Provide the (X, Y) coordinate of the cell's center where the given text is located.  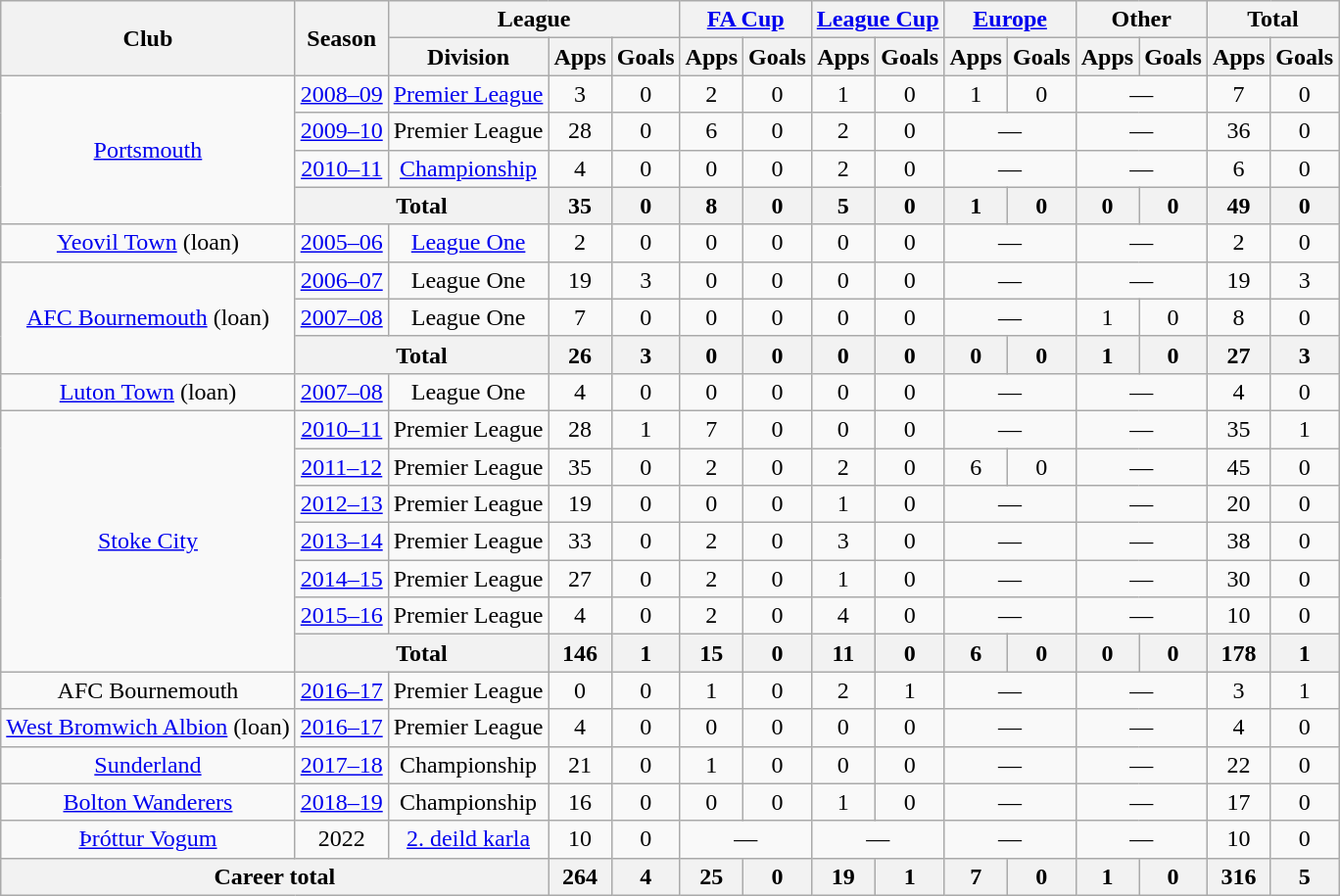
Bolton Wanderers (148, 802)
2008–09 (341, 94)
22 (1238, 765)
49 (1238, 206)
League Cup (878, 20)
Club (148, 38)
264 (580, 876)
178 (1238, 653)
38 (1238, 542)
2014–15 (341, 579)
FA Cup (745, 20)
Þróttur Vogum (148, 839)
2015–16 (341, 616)
Sunderland (148, 765)
20 (1238, 504)
33 (580, 542)
45 (1238, 467)
2022 (341, 839)
West Bromwich Albion (loan) (148, 728)
2006–07 (341, 280)
2. deild karla (468, 839)
11 (842, 653)
146 (580, 653)
26 (580, 354)
17 (1238, 802)
2011–12 (341, 467)
Other (1141, 20)
Yeovil Town (loan) (148, 243)
36 (1238, 131)
Luton Town (loan) (148, 392)
25 (711, 876)
Europe (1010, 20)
2009–10 (341, 131)
316 (1238, 876)
Season (341, 38)
AFC Bournemouth (loan) (148, 317)
21 (580, 765)
Career total (274, 876)
Portsmouth (148, 150)
30 (1238, 579)
Division (468, 57)
15 (711, 653)
2017–18 (341, 765)
2012–13 (341, 504)
Stoke City (148, 541)
2013–14 (341, 542)
2018–19 (341, 802)
AFC Bournemouth (148, 690)
League (534, 20)
2005–06 (341, 243)
16 (580, 802)
